Return [x, y] of the center of cell containing provided text 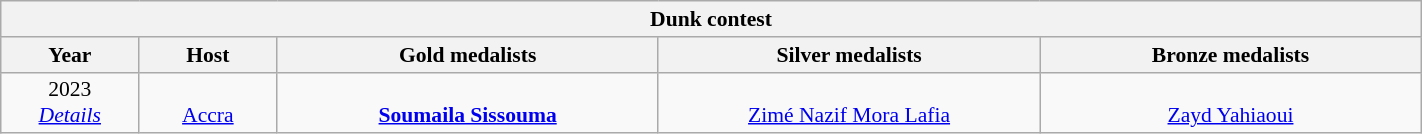
Soumaila Sissouma [468, 102]
Year [70, 55]
Dunk contest [711, 19]
Zimé Nazif Mora Lafia [848, 102]
Gold medalists [468, 55]
Bronze medalists [1230, 55]
2023Details [70, 102]
Silver medalists [848, 55]
Accra [208, 102]
Zayd Yahiaoui [1230, 102]
Host [208, 55]
